Return [x, y] of the center of cell containing provided text 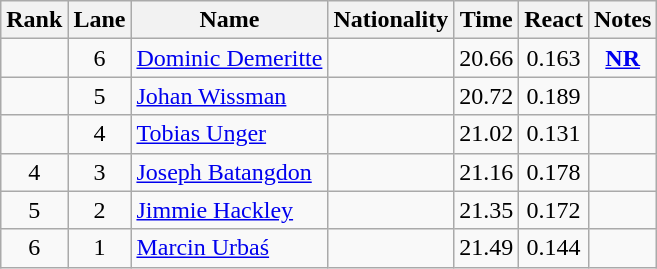
Name [230, 20]
Rank [34, 20]
0.144 [554, 248]
Notes [622, 20]
Lane [100, 20]
Johan Wissman [230, 96]
Marcin Urbaś [230, 248]
Jimmie Hackley [230, 210]
Tobias Unger [230, 134]
21.35 [486, 210]
21.49 [486, 248]
20.72 [486, 96]
20.66 [486, 58]
0.131 [554, 134]
21.02 [486, 134]
0.172 [554, 210]
3 [100, 172]
React [554, 20]
Time [486, 20]
21.16 [486, 172]
0.163 [554, 58]
Joseph Batangdon [230, 172]
0.189 [554, 96]
0.178 [554, 172]
Dominic Demeritte [230, 58]
Nationality [391, 20]
1 [100, 248]
NR [622, 58]
2 [100, 210]
